Return the (X, Y) coordinate for the center point of the cell that contains the specified text.  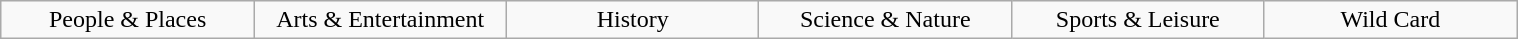
Science & Nature (886, 20)
History (632, 20)
Wild Card (1390, 20)
Arts & Entertainment (380, 20)
Sports & Leisure (1138, 20)
People & Places (128, 20)
